From the cell containing the given text, extract its center point as [x, y] coordinate. 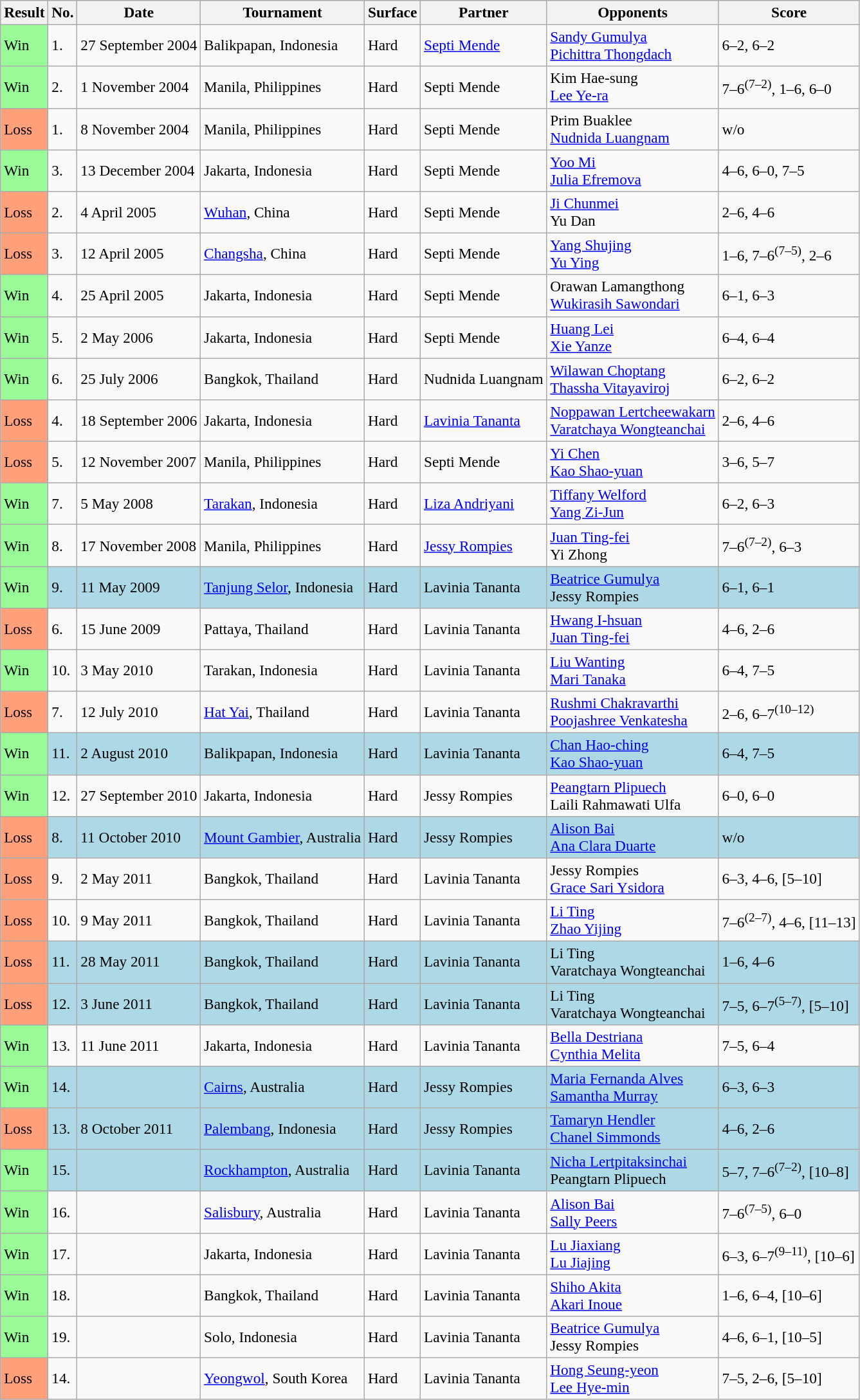
Liu Wanting Mari Tanaka [633, 670]
Salisbury, Australia [283, 1212]
13 December 2004 [139, 170]
Opponents [633, 12]
1–6, 7–6(7–5), 2–6 [789, 253]
Juan Ting-fei Yi Zhong [633, 545]
4–6, 6–1, [10–5] [789, 1336]
11 June 2011 [139, 1046]
7–5, 6–7(5–7), [5–10] [789, 1003]
6–3, 6–3 [789, 1087]
5–7, 7–6(7–2), [10–8] [789, 1170]
Tiffany Welford Yang Zi-Jun [633, 504]
Orawan Lamangthong Wukirasih Sawondari [633, 296]
Yoo Mi Julia Efremova [633, 170]
3–6, 5–7 [789, 462]
Alison Bai Sally Peers [633, 1212]
11 October 2010 [139, 837]
11 May 2009 [139, 586]
Yeongwol, South Korea [283, 1379]
Alison Bai Ana Clara Duarte [633, 837]
27 September 2004 [139, 45]
18. [63, 1295]
Rushmi Chakravarthi Poojashree Venkatesha [633, 713]
17 November 2008 [139, 545]
15. [63, 1170]
7–5, 2–6, [5–10] [789, 1379]
Score [789, 12]
Maria Fernanda Alves Samantha Murray [633, 1087]
12 July 2010 [139, 713]
Yang Shujing Yu Ying [633, 253]
15 June 2009 [139, 629]
5 May 2008 [139, 504]
Nudnida Luangnam [484, 378]
Chan Hao-ching Kao Shao-yuan [633, 754]
Cairns, Australia [283, 1087]
Tournament [283, 12]
2 May 2011 [139, 878]
7–6(7–2), 6–3 [789, 545]
6–2, 6–3 [789, 504]
Huang Lei Xie Yanze [633, 337]
6–1, 6–3 [789, 296]
Pattaya, Thailand [283, 629]
2 August 2010 [139, 754]
6–3, 4–6, [5–10] [789, 878]
1 November 2004 [139, 87]
Nicha Lertpitaksinchai Peangtarn Plipuech [633, 1170]
Rockhampton, Australia [283, 1170]
Solo, Indonesia [283, 1336]
Bella Destriana Cynthia Melita [633, 1046]
25 July 2006 [139, 378]
Prim Buaklee Nudnida Luangnam [633, 129]
Mount Gambier, Australia [283, 837]
18 September 2006 [139, 421]
Peangtarn Plipuech Laili Rahmawati Ulfa [633, 795]
Ji Chunmei Yu Dan [633, 212]
6–4, 6–4 [789, 337]
19. [63, 1336]
8 October 2011 [139, 1128]
Tanjung Selor, Indonesia [283, 586]
12 November 2007 [139, 462]
Lu Jiaxiang Lu Jiajing [633, 1254]
3 May 2010 [139, 670]
Noppawan Lertcheewakarn Varatchaya Wongteanchai [633, 421]
Palembang, Indonesia [283, 1128]
2 May 2006 [139, 337]
9 May 2011 [139, 920]
25 April 2005 [139, 296]
8 November 2004 [139, 129]
Hong Seung-yeon Lee Hye-min [633, 1379]
16. [63, 1212]
7–6(7–2), 1–6, 6–0 [789, 87]
27 September 2010 [139, 795]
Jessy Rompies Grace Sari Ysidora [633, 878]
Hwang I-hsuan Juan Ting-fei [633, 629]
Tamaryn Hendler Chanel Simmonds [633, 1128]
2–6, 6–7(10–12) [789, 713]
7–6(7–5), 6–0 [789, 1212]
17. [63, 1254]
6–1, 6–1 [789, 586]
7–6(2–7), 4–6, [11–13] [789, 920]
Li Ting Zhao Yijing [633, 920]
4 April 2005 [139, 212]
1–6, 4–6 [789, 962]
6–0, 6–0 [789, 795]
Shiho Akita Akari Inoue [633, 1295]
Sandy Gumulya Pichittra Thongdach [633, 45]
28 May 2011 [139, 962]
Wuhan, China [283, 212]
12 April 2005 [139, 253]
Liza Andriyani [484, 504]
3 June 2011 [139, 1003]
Kim Hae-sung Lee Ye-ra [633, 87]
4–6, 6–0, 7–5 [789, 170]
6–3, 6–7(9–11), [10–6] [789, 1254]
Hat Yai, Thailand [283, 713]
1–6, 6–4, [10–6] [789, 1295]
7–5, 6–4 [789, 1046]
Yi Chen Kao Shao-yuan [633, 462]
Changsha, China [283, 253]
No. [63, 12]
Date [139, 12]
Result [24, 12]
Wilawan Choptang Thassha Vitayaviroj [633, 378]
Partner [484, 12]
Surface [392, 12]
